From the cell containing the given text, extract its center point as (X, Y) coordinate. 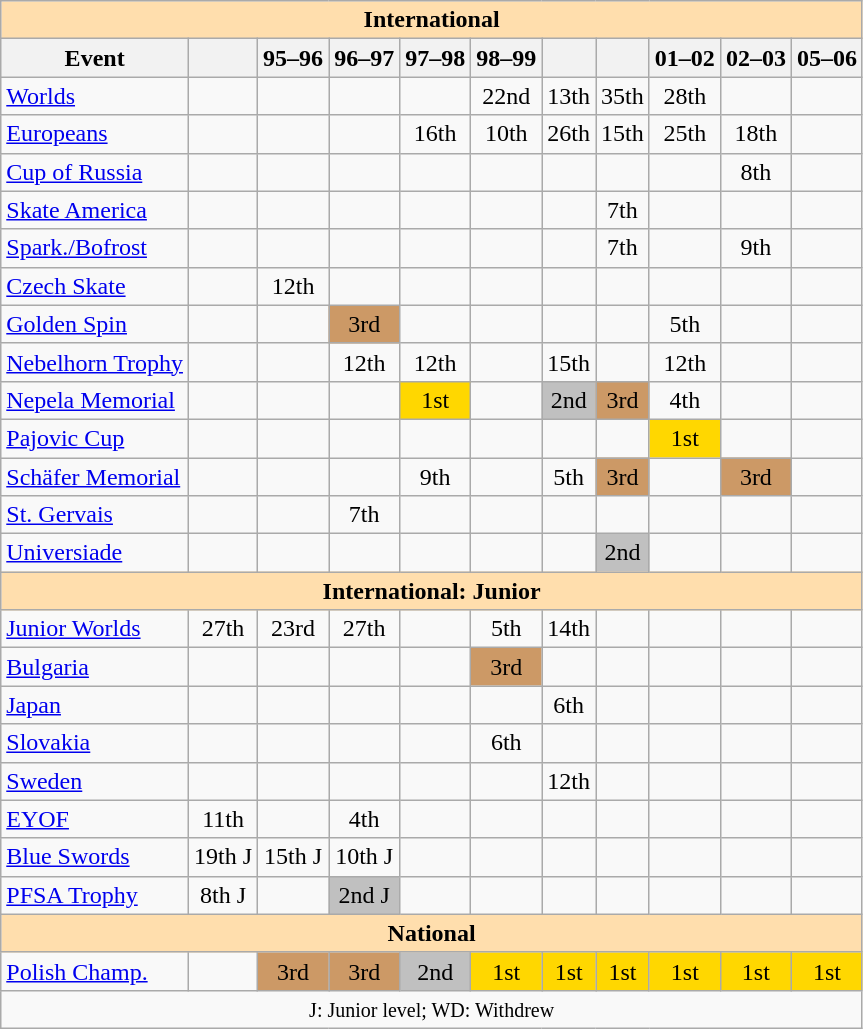
Bulgaria (95, 667)
Event (95, 58)
Cup of Russia (95, 172)
Blue Swords (95, 857)
2nd J (364, 895)
Schäfer Memorial (95, 477)
05–06 (826, 58)
25th (684, 134)
95–96 (294, 58)
8th J (222, 895)
16th (436, 134)
Sweden (95, 781)
22nd (506, 96)
Slovakia (95, 743)
97–98 (436, 58)
Spark./Bofrost (95, 248)
02–03 (756, 58)
Nebelhorn Trophy (95, 362)
Worlds (95, 96)
EYOF (95, 819)
11th (222, 819)
Golden Spin (95, 324)
10th (506, 134)
St. Gervais (95, 515)
10th J (364, 857)
26th (569, 134)
01–02 (684, 58)
8th (756, 172)
Skate America (95, 210)
International (432, 20)
13th (569, 96)
19th J (222, 857)
J: Junior level; WD: Withdrew (432, 1009)
15th J (294, 857)
Junior Worlds (95, 629)
96–97 (364, 58)
International: Junior (432, 591)
PFSA Trophy (95, 895)
98–99 (506, 58)
23rd (294, 629)
14th (569, 629)
Czech Skate (95, 286)
Polish Champ. (95, 971)
Pajovic Cup (95, 438)
18th (756, 134)
National (432, 933)
Nepela Memorial (95, 400)
35th (623, 96)
Europeans (95, 134)
Japan (95, 705)
28th (684, 96)
Universiade (95, 553)
